Search for the cell housing the specified text and yield its [X, Y] center coordinate. 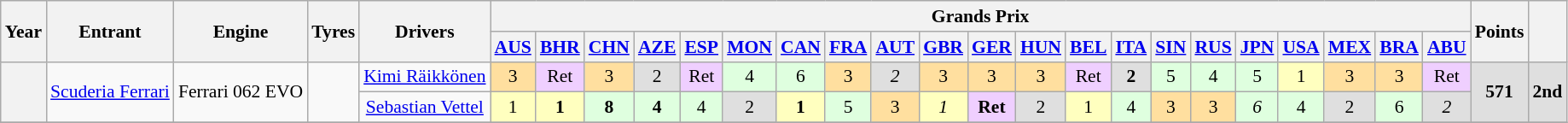
571 [1500, 92]
BHR [560, 47]
GBR [944, 47]
SIN [1170, 47]
ESP [701, 47]
HUN [1041, 47]
Entrant [110, 31]
ABU [1447, 47]
BRA [1399, 47]
Year [24, 31]
Kimi Räikkönen [425, 77]
Points [1500, 31]
Ferrari 062 EVO [241, 92]
GER [991, 47]
MON [749, 47]
CHN [609, 47]
FRA [848, 47]
AZE [657, 47]
ITA [1131, 47]
USA [1300, 47]
Grands Prix [981, 16]
RUS [1213, 47]
JPN [1257, 47]
Sebastian Vettel [425, 108]
2nd [1548, 92]
8 [609, 108]
CAN [800, 47]
AUT [895, 47]
Scuderia Ferrari [110, 92]
MEX [1350, 47]
BEL [1089, 47]
Drivers [425, 31]
Engine [241, 31]
AUS [514, 47]
Tyres [333, 31]
